Provide the [x, y] coordinate of the cell's center where the given text is located.  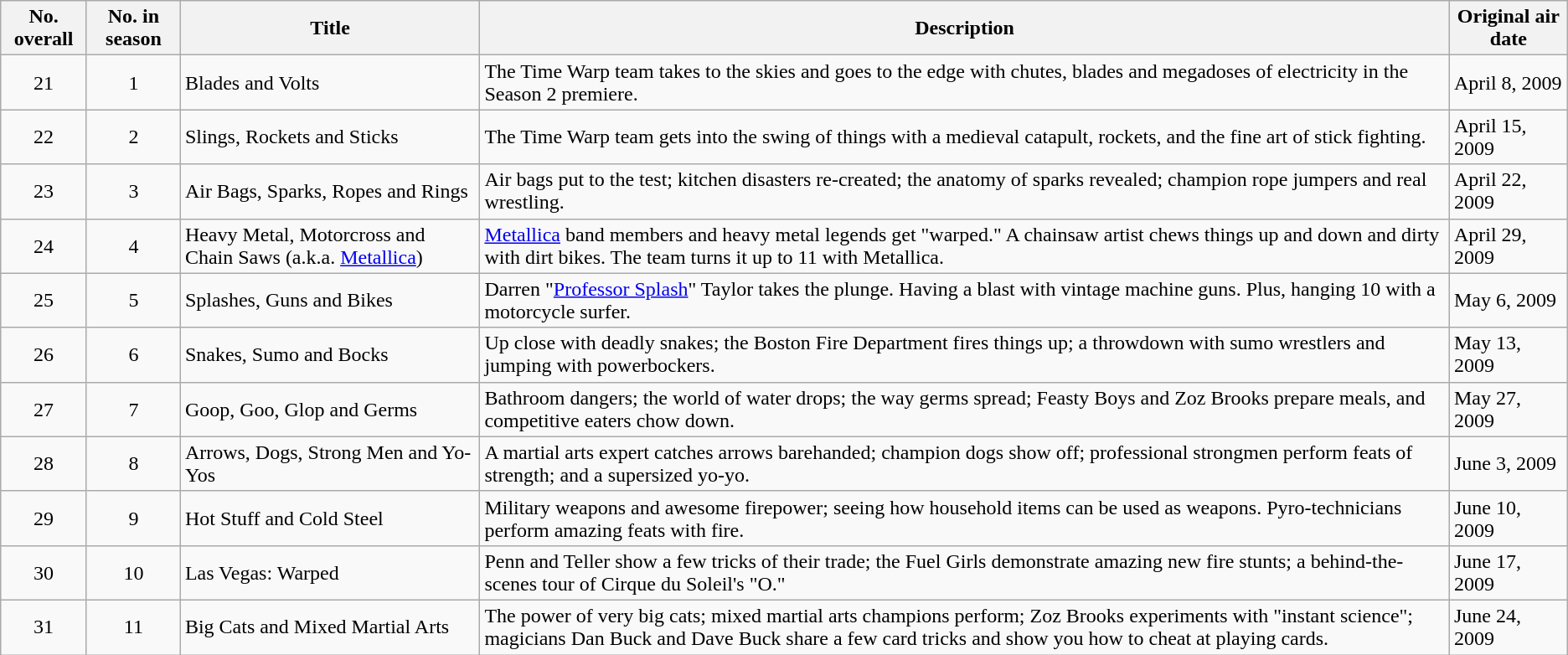
5 [133, 300]
10 [133, 573]
26 [44, 355]
Air Bags, Sparks, Ropes and Rings [330, 191]
Air bags put to the test; kitchen disasters re-created; the anatomy of sparks revealed; champion rope jumpers and real wrestling. [965, 191]
7 [133, 409]
6 [133, 355]
3 [133, 191]
June 17, 2009 [1508, 573]
No. in season [133, 28]
April 29, 2009 [1508, 246]
21 [44, 82]
Heavy Metal, Motorcross and Chain Saws (a.k.a. Metallica) [330, 246]
May 13, 2009 [1508, 355]
Hot Stuff and Cold Steel [330, 518]
April 22, 2009 [1508, 191]
Original air date [1508, 28]
23 [44, 191]
Arrows, Dogs, Strong Men and Yo-Yos [330, 464]
A martial arts expert catches arrows barehanded; champion dogs show off; professional strongmen perform feats of strength; and a supersized yo-yo. [965, 464]
Splashes, Guns and Bikes [330, 300]
Big Cats and Mixed Martial Arts [330, 627]
April 8, 2009 [1508, 82]
Bathroom dangers; the world of water drops; the way germs spread; Feasty Boys and Zoz Brooks prepare meals, and competitive eaters chow down. [965, 409]
April 15, 2009 [1508, 137]
Snakes, Sumo and Bocks [330, 355]
22 [44, 137]
Slings, Rockets and Sticks [330, 137]
Goop, Goo, Glop and Germs [330, 409]
Las Vegas: Warped [330, 573]
31 [44, 627]
8 [133, 464]
Military weapons and awesome firepower; seeing how household items can be used as weapons. Pyro-technicians perform amazing feats with fire. [965, 518]
The Time Warp team takes to the skies and goes to the edge with chutes, blades and megadoses of electricity in the Season 2 premiere. [965, 82]
Title [330, 28]
29 [44, 518]
28 [44, 464]
No. overall [44, 28]
9 [133, 518]
30 [44, 573]
25 [44, 300]
June 3, 2009 [1508, 464]
June 24, 2009 [1508, 627]
27 [44, 409]
Blades and Volts [330, 82]
1 [133, 82]
11 [133, 627]
May 6, 2009 [1508, 300]
The Time Warp team gets into the swing of things with a medieval catapult, rockets, and the fine art of stick fighting. [965, 137]
June 10, 2009 [1508, 518]
24 [44, 246]
2 [133, 137]
Description [965, 28]
Up close with deadly snakes; the Boston Fire Department fires things up; a throwdown with sumo wrestlers and jumping with powerbockers. [965, 355]
Darren "Professor Splash" Taylor takes the plunge. Having a blast with vintage machine guns. Plus, hanging 10 with a motorcycle surfer. [965, 300]
4 [133, 246]
May 27, 2009 [1508, 409]
